Pinpoint the cell where the given text exists, returning its [X, Y] midpoint coordinate. 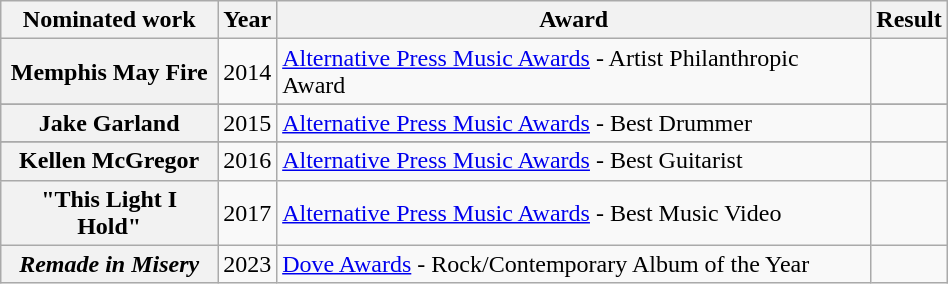
2014 [248, 72]
Nominated work [110, 20]
2016 [248, 161]
2015 [248, 123]
"This Light I Hold" [110, 212]
Alternative Press Music Awards - Best Drummer [574, 123]
2017 [248, 212]
Kellen McGregor [110, 161]
Alternative Press Music Awards - Best Guitarist [574, 161]
Dove Awards - Rock/Contemporary Album of the Year [574, 264]
Jake Garland [110, 123]
Memphis May Fire [110, 72]
Award [574, 20]
2023 [248, 264]
Remade in Misery [110, 264]
Alternative Press Music Awards - Artist Philanthropic Award [574, 72]
Year [248, 20]
Result [909, 20]
Alternative Press Music Awards - Best Music Video [574, 212]
